Capture the cell that displays the provided text and extract its [x, y] central coordinate. 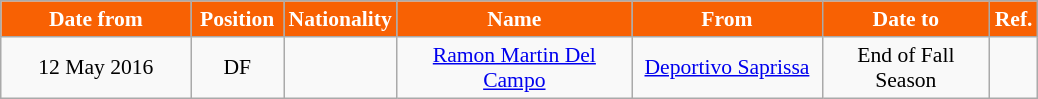
Name [514, 19]
Nationality [340, 19]
From [727, 19]
End of Fall Season [906, 68]
Date from [96, 19]
12 May 2016 [96, 68]
Ref. [1014, 19]
Date to [906, 19]
DF [238, 68]
Position [238, 19]
Deportivo Saprissa [727, 68]
Ramon Martin Del Campo [514, 68]
